Identify which cell holds the provided text, then report its (x, y) central coordinate. 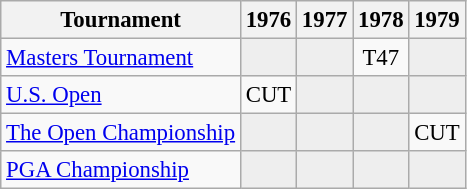
1978 (381, 20)
T47 (381, 58)
Tournament (121, 20)
Masters Tournament (121, 58)
PGA Championship (121, 170)
1977 (325, 20)
1976 (268, 20)
1979 (437, 20)
U.S. Open (121, 95)
The Open Championship (121, 133)
